For the text-containing cell, return its midpoint in (X, Y) coordinate format. 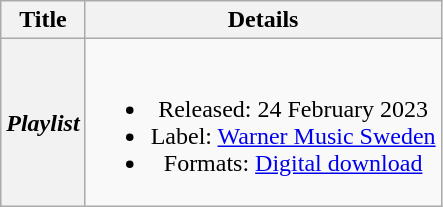
Details (263, 20)
Title (43, 20)
Released: 24 February 2023Label: Warner Music SwedenFormats: Digital download (263, 122)
Playlist (43, 122)
